Search for the cell housing the specified text and yield its (x, y) center coordinate. 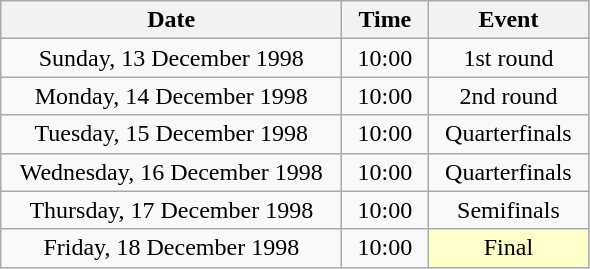
Thursday, 17 December 1998 (172, 210)
Date (172, 20)
Time (385, 20)
2nd round (508, 96)
Monday, 14 December 1998 (172, 96)
Friday, 18 December 1998 (172, 248)
1st round (508, 58)
Final (508, 248)
Semifinals (508, 210)
Tuesday, 15 December 1998 (172, 134)
Sunday, 13 December 1998 (172, 58)
Event (508, 20)
Wednesday, 16 December 1998 (172, 172)
